Locate the cell with the specified text and output its (X, Y) center coordinate. 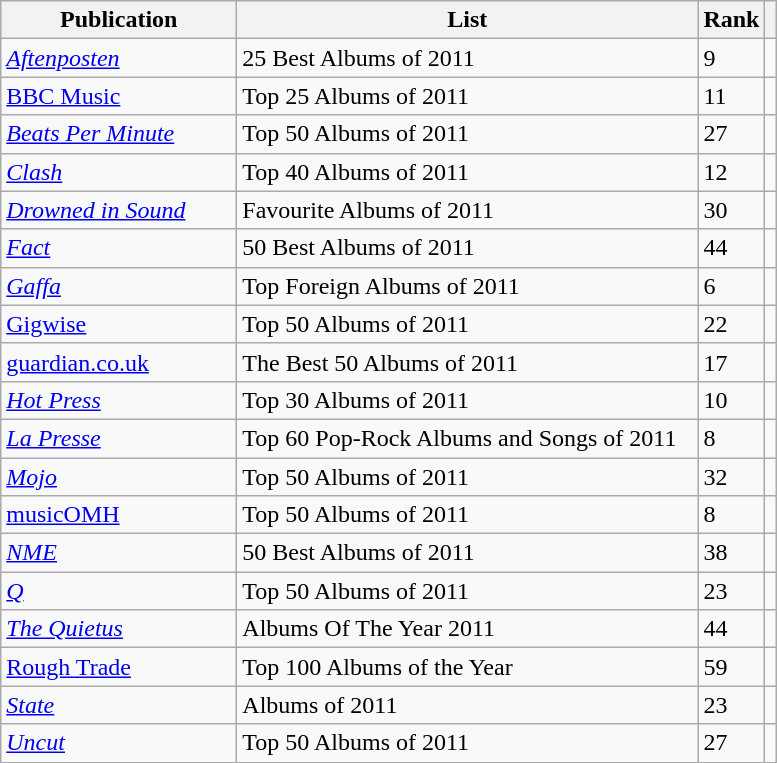
Drowned in Sound (119, 210)
6 (732, 286)
Q (119, 591)
Rough Trade (119, 667)
38 (732, 553)
22 (732, 324)
30 (732, 210)
59 (732, 667)
musicOMH (119, 515)
Rank (732, 20)
The Quietus (119, 629)
Albums of 2011 (468, 705)
25 Best Albums of 2011 (468, 58)
17 (732, 362)
Top 30 Albums of 2011 (468, 400)
The Best 50 Albums of 2011 (468, 362)
Top 25 Albums of 2011 (468, 96)
La Presse (119, 438)
Hot Press (119, 400)
Albums Of The Year 2011 (468, 629)
Gigwise (119, 324)
List (468, 20)
Publication (119, 20)
Aftenposten (119, 58)
guardian.co.uk (119, 362)
12 (732, 172)
Top Foreign Albums of 2011 (468, 286)
NME (119, 553)
Top 40 Albums of 2011 (468, 172)
Clash (119, 172)
Favourite Albums of 2011 (468, 210)
10 (732, 400)
Mojo (119, 477)
9 (732, 58)
Fact (119, 248)
Top 60 Pop-Rock Albums and Songs of 2011 (468, 438)
Gaffa (119, 286)
State (119, 705)
Top 100 Albums of the Year (468, 667)
11 (732, 96)
Beats Per Minute (119, 134)
32 (732, 477)
Uncut (119, 743)
BBC Music (119, 96)
